Extract the [X, Y] coordinate from the center of the cell holding the provided text.  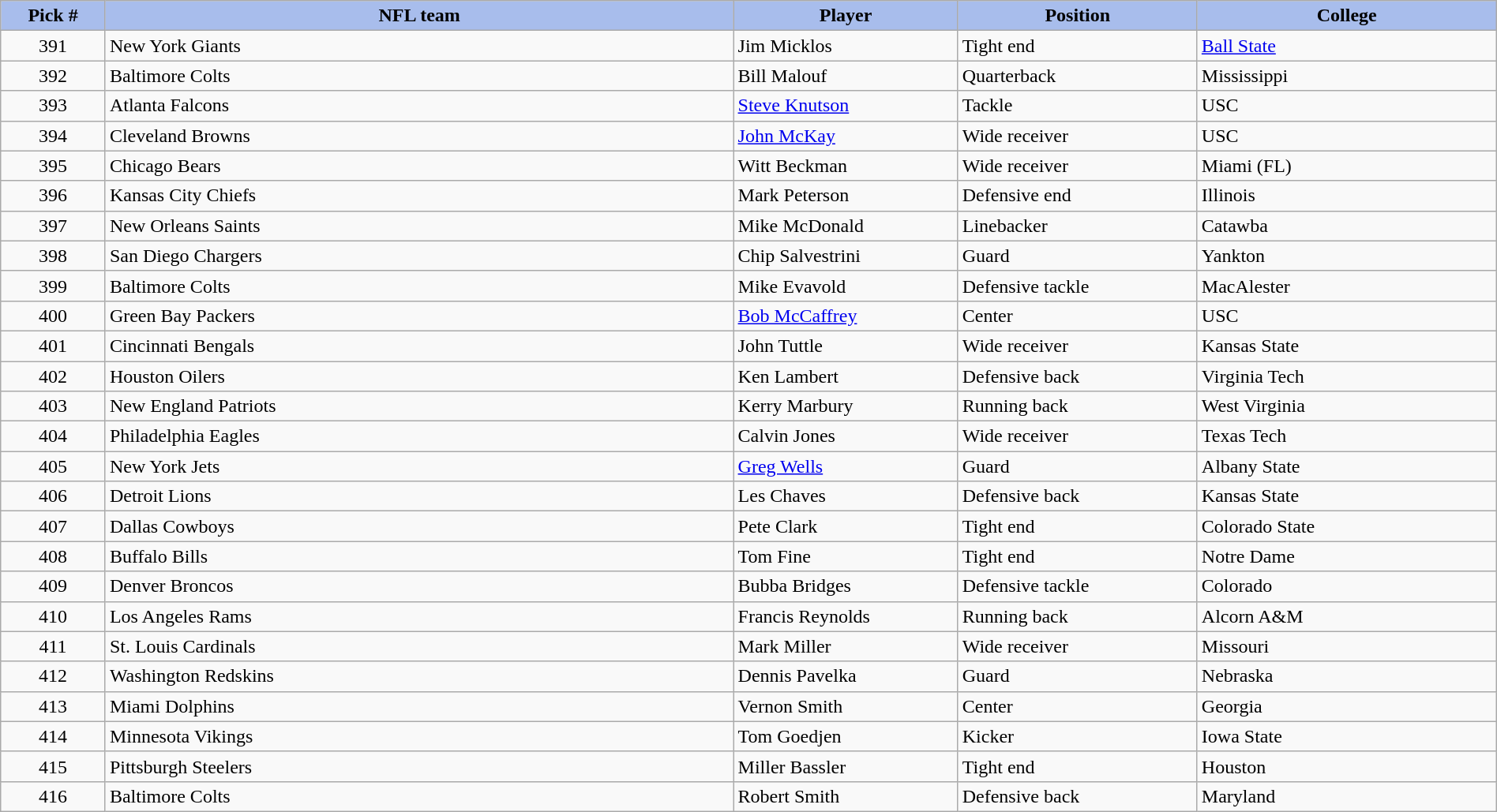
Tom Fine [846, 556]
Detroit Lions [419, 496]
405 [54, 466]
Los Angeles Rams [419, 616]
Nebraska [1347, 676]
Steve Knutson [846, 106]
Vernon Smith [846, 706]
New Orleans Saints [419, 226]
MacAlester [1347, 286]
Missouri [1347, 646]
Jim Micklos [846, 46]
Cincinnati Bengals [419, 346]
Pete Clark [846, 526]
412 [54, 676]
Texas Tech [1347, 436]
San Diego Chargers [419, 256]
Robert Smith [846, 796]
John McKay [846, 136]
406 [54, 496]
Philadelphia Eagles [419, 436]
Bubba Bridges [846, 586]
391 [54, 46]
St. Louis Cardinals [419, 646]
Ken Lambert [846, 376]
Position [1077, 16]
Green Bay Packers [419, 316]
Ball State [1347, 46]
Bob McCaffrey [846, 316]
New England Patriots [419, 406]
Atlanta Falcons [419, 106]
Bill Malouf [846, 76]
Mike Evavold [846, 286]
Dallas Cowboys [419, 526]
Mike McDonald [846, 226]
Albany State [1347, 466]
415 [54, 766]
407 [54, 526]
Kicker [1077, 736]
Kerry Marbury [846, 406]
Mark Miller [846, 646]
Catawba [1347, 226]
Colorado State [1347, 526]
College [1347, 16]
John Tuttle [846, 346]
Chicago Bears [419, 166]
Georgia [1347, 706]
Virginia Tech [1347, 376]
Mark Peterson [846, 196]
Mississippi [1347, 76]
Minnesota Vikings [419, 736]
Houston Oilers [419, 376]
403 [54, 406]
Miller Bassler [846, 766]
414 [54, 736]
Francis Reynolds [846, 616]
Colorado [1347, 586]
Linebacker [1077, 226]
411 [54, 646]
New York Jets [419, 466]
Cleveland Browns [419, 136]
394 [54, 136]
Notre Dame [1347, 556]
Denver Broncos [419, 586]
Chip Salvestrini [846, 256]
Alcorn A&M [1347, 616]
408 [54, 556]
Calvin Jones [846, 436]
West Virginia [1347, 406]
Kansas City Chiefs [419, 196]
Maryland [1347, 796]
409 [54, 586]
393 [54, 106]
Tom Goedjen [846, 736]
395 [54, 166]
410 [54, 616]
Yankton [1347, 256]
Witt Beckman [846, 166]
397 [54, 226]
401 [54, 346]
Miami Dolphins [419, 706]
Dennis Pavelka [846, 676]
New York Giants [419, 46]
Player [846, 16]
Greg Wells [846, 466]
Tackle [1077, 106]
392 [54, 76]
398 [54, 256]
NFL team [419, 16]
Defensive end [1077, 196]
Pittsburgh Steelers [419, 766]
413 [54, 706]
396 [54, 196]
399 [54, 286]
400 [54, 316]
Houston [1347, 766]
Illinois [1347, 196]
Quarterback [1077, 76]
Les Chaves [846, 496]
Washington Redskins [419, 676]
Buffalo Bills [419, 556]
416 [54, 796]
Miami (FL) [1347, 166]
Pick # [54, 16]
Iowa State [1347, 736]
404 [54, 436]
402 [54, 376]
